Return the [x, y] coordinate for the center point of the cell that contains the specified text.  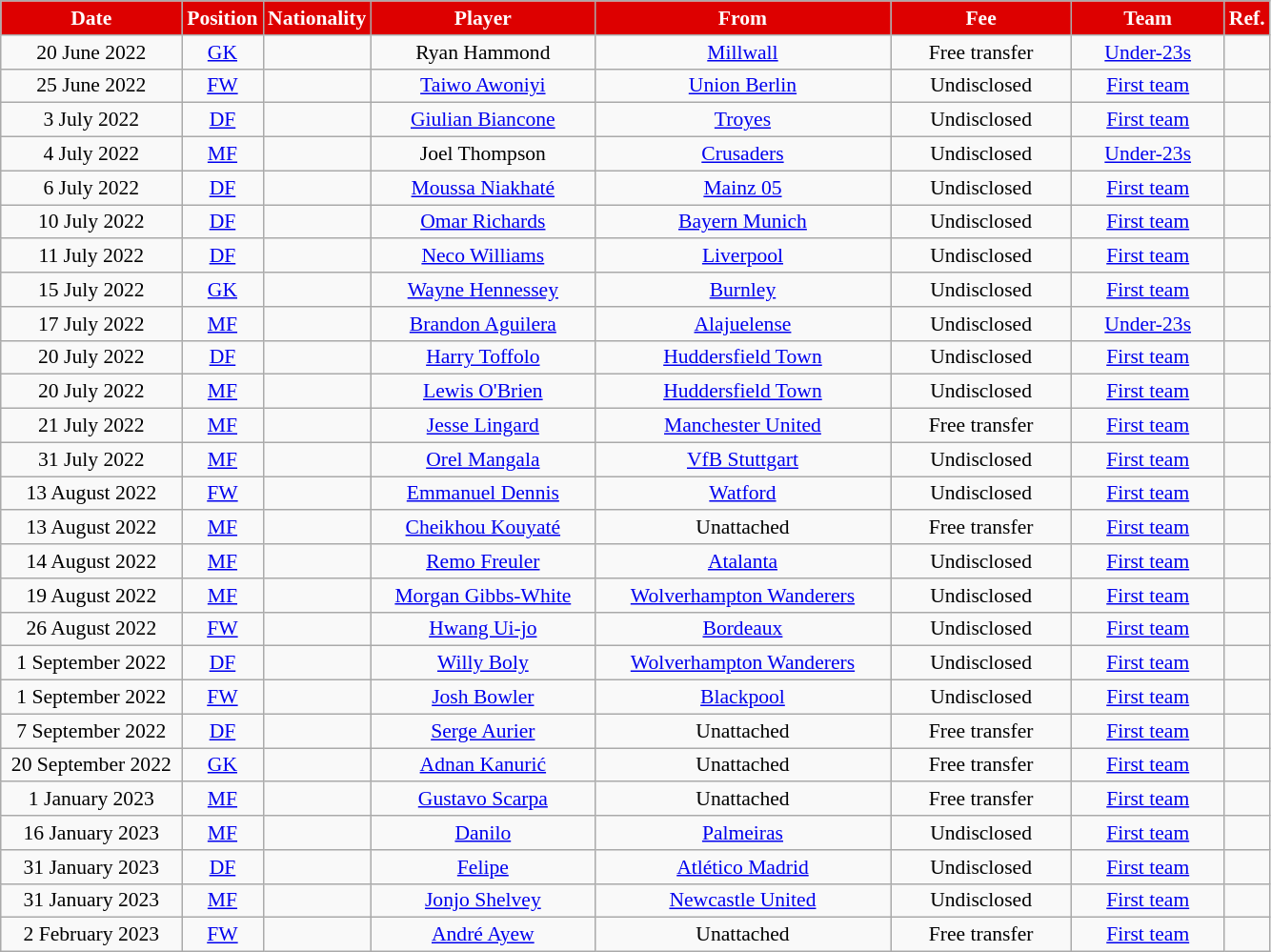
Blackpool [742, 698]
Orel Mangala [482, 459]
1 January 2023 [91, 800]
Team [1148, 18]
Lewis O'Brien [482, 392]
Moussa Niakhaté [482, 188]
Position [223, 18]
Harry Toffolo [482, 357]
Josh Bowler [482, 698]
Union Berlin [742, 86]
7 September 2022 [91, 731]
14 August 2022 [91, 561]
20 September 2022 [91, 765]
André Ayew [482, 935]
15 July 2022 [91, 290]
Morgan Gibbs-White [482, 596]
Liverpool [742, 256]
Hwang Ui-jo [482, 629]
Bayern Munich [742, 222]
Ryan Hammond [482, 52]
4 July 2022 [91, 154]
6 July 2022 [91, 188]
Bordeaux [742, 629]
VfB Stuttgart [742, 459]
Troyes [742, 120]
Jesse Lingard [482, 426]
Crusaders [742, 154]
25 June 2022 [91, 86]
10 July 2022 [91, 222]
Player [482, 18]
Watford [742, 494]
Cheikhou Kouyaté [482, 528]
16 January 2023 [91, 833]
Manchester United [742, 426]
Serge Aurier [482, 731]
26 August 2022 [91, 629]
19 August 2022 [91, 596]
Atlético Madrid [742, 867]
Burnley [742, 290]
Alajuelense [742, 324]
Willy Boly [482, 663]
3 July 2022 [91, 120]
Atalanta [742, 561]
Wayne Hennessey [482, 290]
Nationality [316, 18]
Emmanuel Dennis [482, 494]
Date [91, 18]
Omar Richards [482, 222]
Mainz 05 [742, 188]
From [742, 18]
Newcastle United [742, 901]
Giulian Biancone [482, 120]
Jonjo Shelvey [482, 901]
Palmeiras [742, 833]
Brandon Aguilera [482, 324]
11 July 2022 [91, 256]
Remo Freuler [482, 561]
Joel Thompson [482, 154]
20 June 2022 [91, 52]
Neco Williams [482, 256]
Danilo [482, 833]
Felipe [482, 867]
2 February 2023 [91, 935]
Millwall [742, 52]
Taiwo Awoniyi [482, 86]
17 July 2022 [91, 324]
21 July 2022 [91, 426]
31 July 2022 [91, 459]
Gustavo Scarpa [482, 800]
Fee [981, 18]
Adnan Kanurić [482, 765]
Ref. [1247, 18]
